Find where the given text appears and provide that cell's center as (x, y) coordinate. 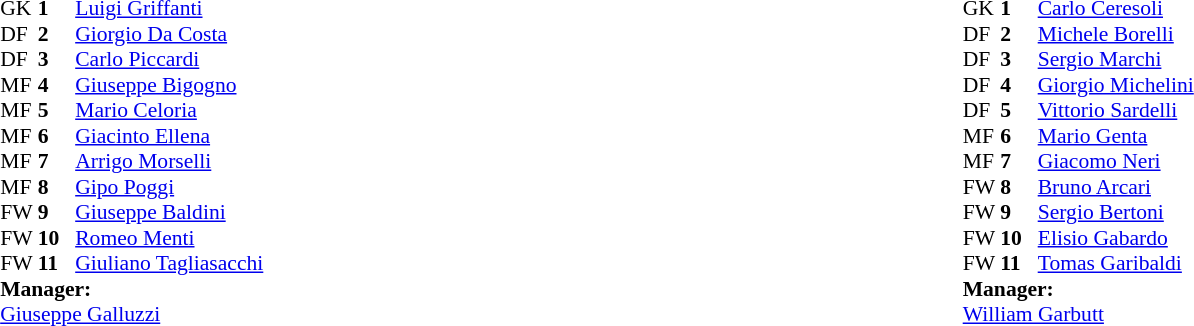
Elisio Gabardo (1116, 238)
Romeo Menti (169, 238)
Tomas Garibaldi (1116, 263)
Giuseppe Bigogno (169, 85)
Arrigo Morselli (169, 161)
Giorgio Da Costa (169, 34)
Mario Celoria (169, 111)
Mario Genta (1116, 136)
Giacinto Ellena (169, 136)
Sergio Bertoni (1116, 213)
Vittorio Sardelli (1116, 111)
Michele Borelli (1116, 34)
Sergio Marchi (1116, 59)
Giacomo Neri (1116, 161)
Gipo Poggi (169, 187)
Giuliano Tagliasacchi (169, 263)
Giorgio Michelini (1116, 85)
Giuseppe Baldini (169, 213)
Carlo Piccardi (169, 59)
Bruno Arcari (1116, 187)
